For the text-containing cell, return its midpoint in [x, y] coordinate format. 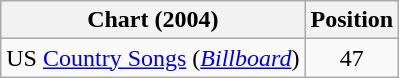
US Country Songs (Billboard) [153, 58]
Chart (2004) [153, 20]
47 [352, 58]
Position [352, 20]
